Capture the cell that displays the provided text and extract its (x, y) central coordinate. 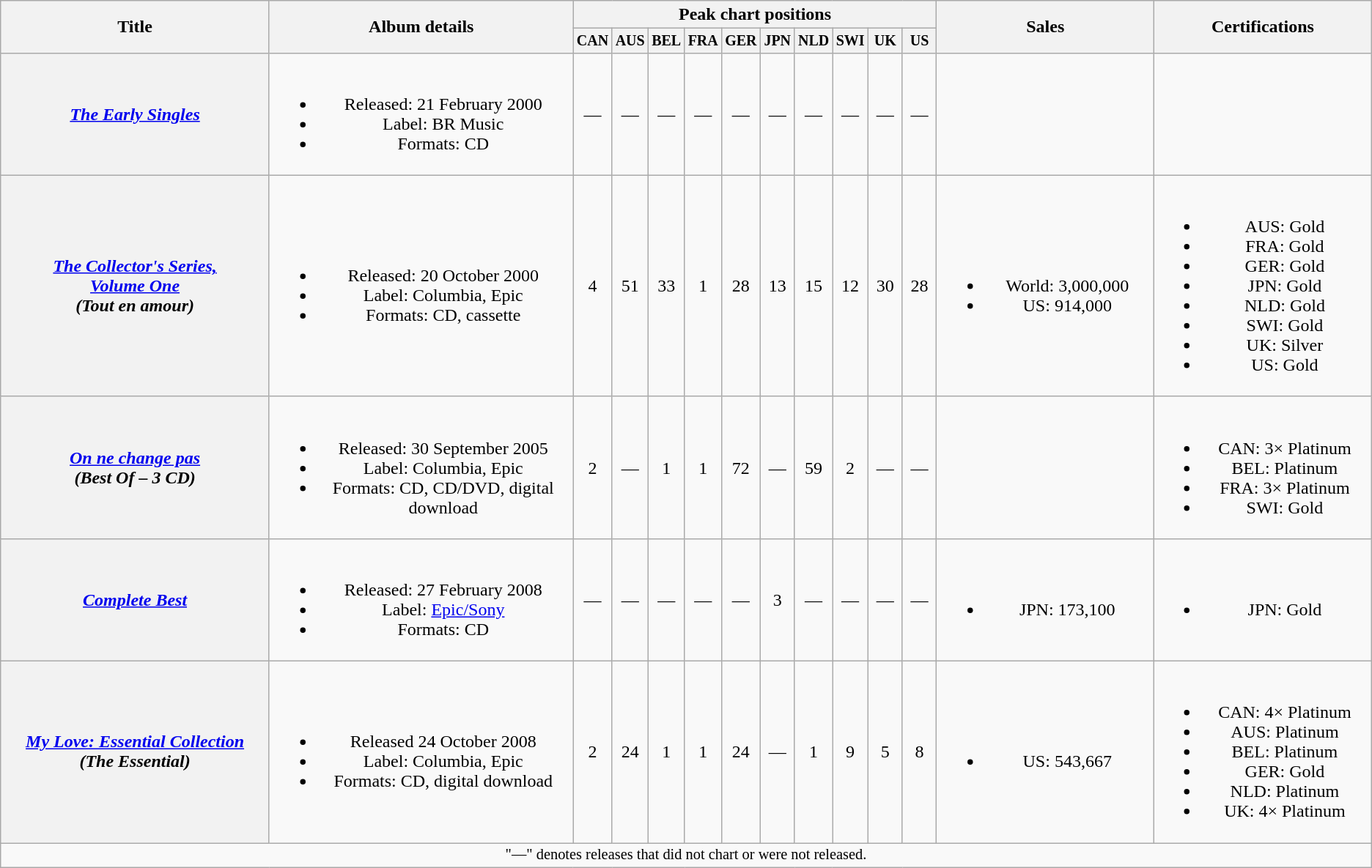
Released: 27 February 2008Label: Epic/SonyFormats: CD (421, 599)
9 (850, 752)
15 (814, 286)
8 (919, 752)
12 (850, 286)
Sales (1045, 27)
US (919, 41)
FRA (704, 41)
SWI (850, 41)
The Collector's Series,Volume One(Tout en amour) (135, 286)
CAN: 3× PlatinumBEL: PlatinumFRA: 3× PlatinumSWI: Gold (1264, 467)
UK (885, 41)
JPN: Gold (1264, 599)
"—" denotes releases that did not chart or were not released. (686, 856)
Peak chart positions (755, 15)
Released: 21 February 2000Label: BR MusicFormats: CD (421, 114)
CAN: 4× PlatinumAUS: PlatinumBEL: PlatinumGER: GoldNLD: PlatinumUK: 4× Platinum (1264, 752)
51 (630, 286)
NLD (814, 41)
4 (592, 286)
Album details (421, 27)
13 (777, 286)
5 (885, 752)
BEL (665, 41)
World: 3,000,000US: 914,000 (1045, 286)
The Early Singles (135, 114)
Released 24 October 2008Label: Columbia, EpicFormats: CD, digital download (421, 752)
3 (777, 599)
72 (740, 467)
JPN: 173,100 (1045, 599)
Released: 30 September 2005Label: Columbia, EpicFormats: CD, CD/DVD, digital download (421, 467)
JPN (777, 41)
33 (665, 286)
On ne change pas(Best Of – 3 CD) (135, 467)
59 (814, 467)
Title (135, 27)
Complete Best (135, 599)
30 (885, 286)
Certifications (1264, 27)
My Love: Essential Collection(The Essential) (135, 752)
Released: 20 October 2000Label: Columbia, EpicFormats: CD, cassette (421, 286)
AUS (630, 41)
US: 543,667 (1045, 752)
CAN (592, 41)
AUS: GoldFRA: GoldGER: GoldJPN: GoldNLD: GoldSWI: GoldUK: SilverUS: Gold (1264, 286)
GER (740, 41)
